From the cell containing the given text, extract its center point as [x, y] coordinate. 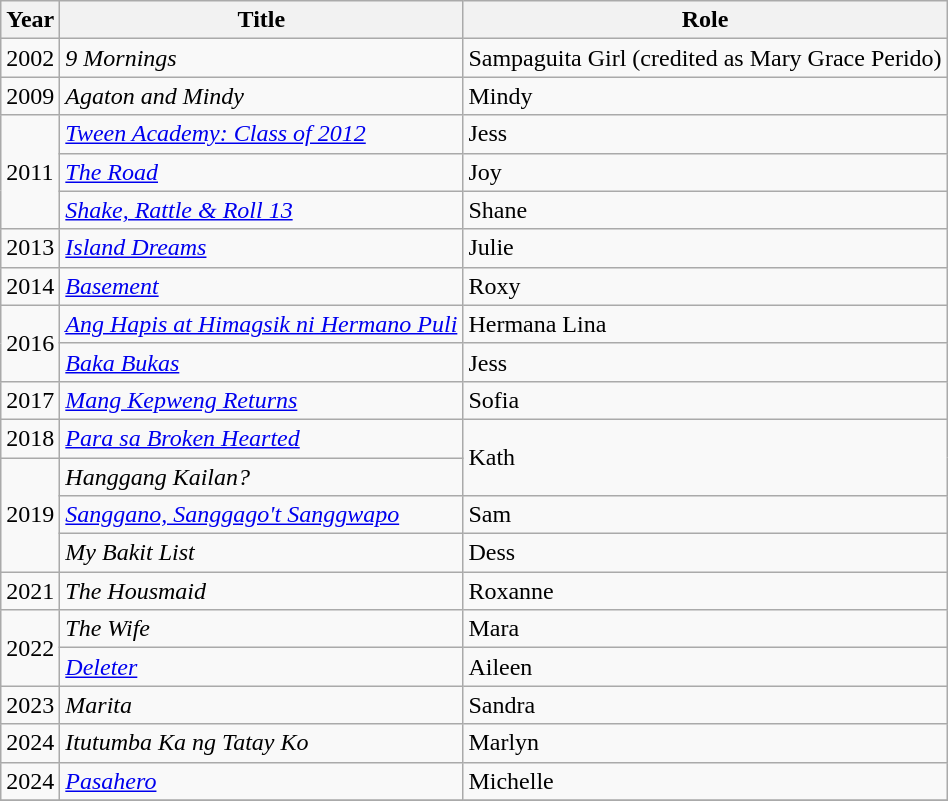
The Wife [262, 629]
Roxy [705, 286]
2017 [30, 400]
2013 [30, 248]
Ang Hapis at Himagsik ni Hermano Puli [262, 324]
Aileen [705, 667]
2014 [30, 286]
Sanggano, Sanggago't Sanggwapo [262, 515]
Basement [262, 286]
Sandra [705, 705]
Joy [705, 172]
Marita [262, 705]
Michelle [705, 781]
2022 [30, 648]
Sampaguita Girl (credited as Mary Grace Perido) [705, 58]
2002 [30, 58]
My Bakit List [262, 553]
Sam [705, 515]
2016 [30, 343]
Shane [705, 210]
Mara [705, 629]
Roxanne [705, 591]
Itutumba Ka ng Tatay Ko [262, 743]
Title [262, 20]
Agaton and Mindy [262, 96]
Year [30, 20]
Baka Bukas [262, 362]
Mindy [705, 96]
Tween Academy: Class of 2012 [262, 134]
2023 [30, 705]
The Road [262, 172]
Deleter [262, 667]
2021 [30, 591]
Julie [705, 248]
9 Mornings [262, 58]
Hanggang Kailan? [262, 477]
Role [705, 20]
Kath [705, 457]
2011 [30, 172]
Sofia [705, 400]
Dess [705, 553]
2018 [30, 438]
Island Dreams [262, 248]
The Housmaid [262, 591]
Para sa Broken Hearted [262, 438]
Pasahero [262, 781]
Hermana Lina [705, 324]
Mang Kepweng Returns [262, 400]
2009 [30, 96]
2019 [30, 515]
Marlyn [705, 743]
Shake, Rattle & Roll 13 [262, 210]
